Scan for the cell matching the given text and deliver its (X, Y) coordinate at center. 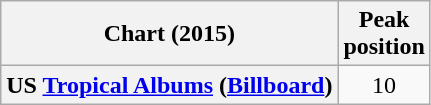
Peakposition (384, 34)
10 (384, 85)
US Tropical Albums (Billboard) (170, 85)
Chart (2015) (170, 34)
